Provide the (X, Y) coordinate of the cell's center where the given text is located.  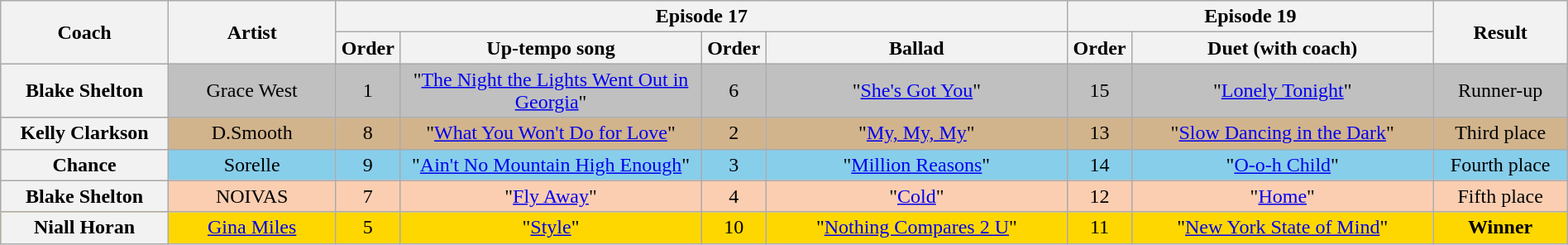
Runner-up (1500, 91)
14 (1100, 165)
"Fly Away" (551, 196)
"Nothing Compares 2 U" (916, 228)
8 (368, 133)
Fifth place (1500, 196)
Duet (with coach) (1282, 48)
1 (368, 91)
"O-o-h Child" (1282, 165)
Gina Miles (251, 228)
"Million Reasons" (916, 165)
Episode 19 (1250, 17)
Niall Horan (84, 228)
4 (734, 196)
7 (368, 196)
Artist (251, 32)
"Ain't No Mountain High Enough" (551, 165)
Winner (1500, 228)
Episode 17 (701, 17)
"Style" (551, 228)
"Home" (1282, 196)
Ballad (916, 48)
"My, My, My" (916, 133)
Fourth place (1500, 165)
15 (1100, 91)
Coach (84, 32)
"Cold" (916, 196)
Chance (84, 165)
Sorelle (251, 165)
3 (734, 165)
"The Night the Lights Went Out in Georgia" (551, 91)
"Slow Dancing in the Dark" (1282, 133)
12 (1100, 196)
"She's Got You" (916, 91)
Grace West (251, 91)
Up-tempo song (551, 48)
13 (1100, 133)
D.Smooth (251, 133)
9 (368, 165)
2 (734, 133)
"What You Won't Do for Love" (551, 133)
NOIVAS (251, 196)
Result (1500, 32)
Kelly Clarkson (84, 133)
11 (1100, 228)
5 (368, 228)
Third place (1500, 133)
"New York State of Mind" (1282, 228)
"Lonely Tonight" (1282, 91)
6 (734, 91)
10 (734, 228)
